Scan for the cell matching the given text and deliver its [X, Y] coordinate at center. 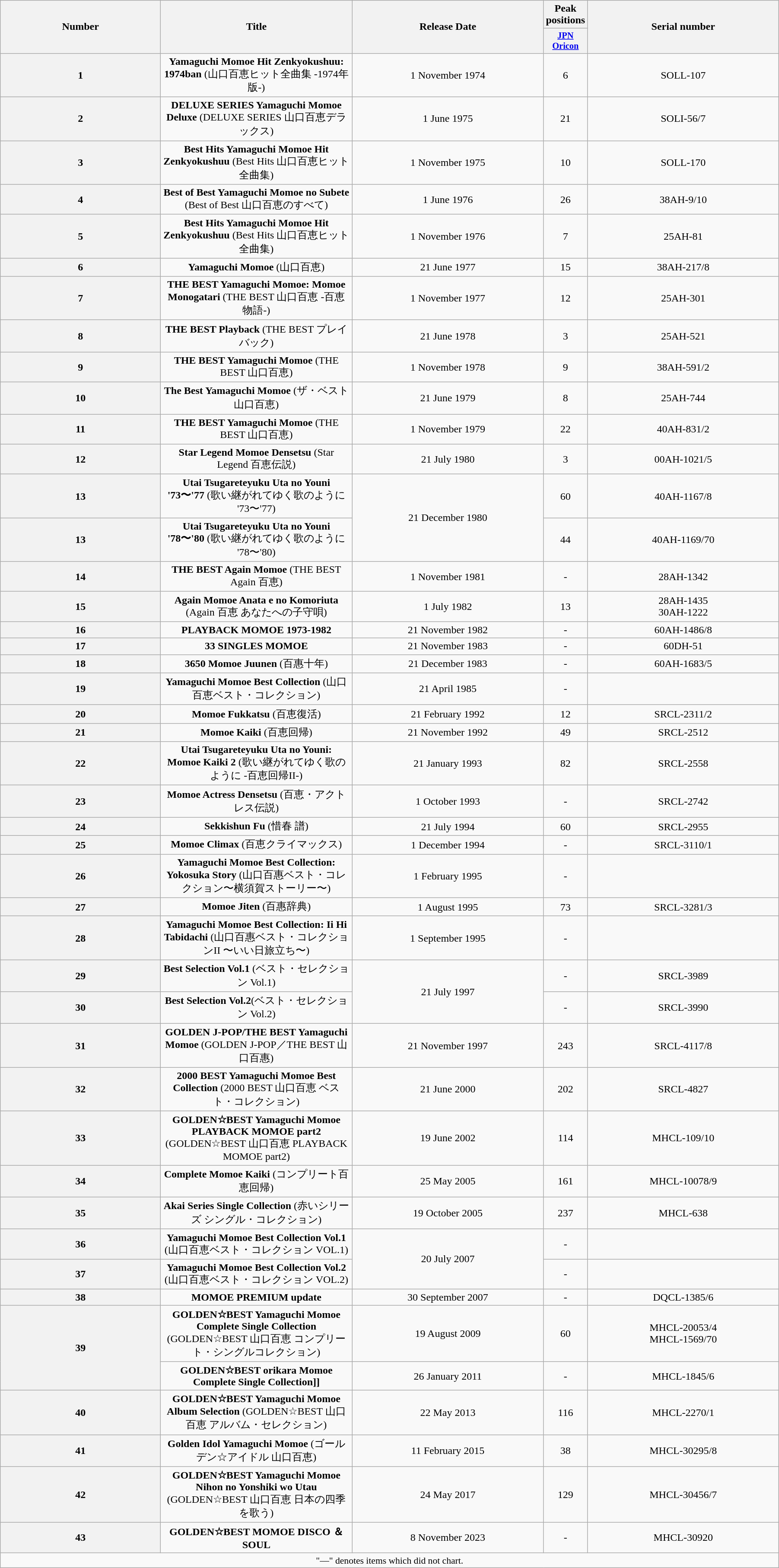
32 [80, 1089]
1 June 1976 [448, 200]
28AH-143530AH-1222 [684, 606]
21 December 1983 [448, 663]
28AH-1342 [684, 577]
1 November 1979 [448, 429]
116 [566, 1412]
PLAYBACK MOMOE 1973-1982 [257, 630]
82 [566, 764]
14 [80, 577]
40AH-831/2 [684, 429]
37 [80, 1274]
40 [80, 1412]
40AH-1167/8 [684, 496]
Star Legend Momoe Densetsu (Star Legend 百恵伝説) [257, 459]
22 May 2013 [448, 1412]
30 [80, 1008]
21 June 2000 [448, 1089]
SRCL-2512 [684, 733]
GOLDEN☆BEST orikara Momoe Complete Single Collection]] [257, 1376]
16 [80, 630]
GOLDEN☆BEST Yamaguchi Momoe Album Selection (GOLDEN☆BEST 山口百恵 アルバム・セレクション) [257, 1412]
25AH-744 [684, 398]
20 July 2007 [448, 1259]
1 September 1995 [448, 938]
21 November 1983 [448, 646]
Yamaguchi Momoe Hit Zenkyokushuu: 1974ban (山口百恵ヒット全曲集 -1974年版-) [257, 75]
1 June 1975 [448, 119]
THE BEST Again Momoe (THE BEST Again 百恵) [257, 577]
19 [80, 689]
SRCL-4117/8 [684, 1045]
MHCL-638 [684, 1213]
GOLDEN J-POP/THE BEST Yamaguchi Momoe (GOLDEN J-POP／THE BEST 山口百惠) [257, 1045]
24 May 2017 [448, 1495]
Momoe Jiten (百惠辞典) [257, 907]
1 November 1976 [448, 236]
SRCL-3110/1 [684, 845]
5 [80, 236]
44 [566, 540]
42 [80, 1495]
SRCL-4827 [684, 1089]
"—" denotes items which did not chart. [390, 1560]
60AH-1486/8 [684, 630]
17 [80, 646]
129 [566, 1495]
1 July 1982 [448, 606]
Momoe Kaiki (百恵回帰) [257, 733]
73 [566, 907]
The Best Yamaguchi Momoe (ザ・ベスト 山口百恵) [257, 398]
31 [80, 1045]
33 SINGLES MOMOE [257, 646]
18 [80, 663]
Sekkishun Fu (惜春 譜) [257, 827]
Yamaguchi Momoe (山口百恵) [257, 267]
237 [566, 1213]
2 [80, 119]
39 [80, 1348]
26 January 2011 [448, 1376]
2000 BEST Yamaguchi Momoe Best Collection (2000 BEST 山口百恵 ベスト・コレクション) [257, 1089]
SOLL-107 [684, 75]
MHCL-10078/9 [684, 1181]
Momoe Climax (百恵クライマックス) [257, 845]
SRCL-3990 [684, 1008]
Peak positions [566, 15]
MHCL-20053/4MHCL-1569/70 [684, 1333]
24 [80, 827]
25AH-521 [684, 336]
SRCL-3281/3 [684, 907]
MHCL-30456/7 [684, 1495]
GOLDEN☆BEST Yamaguchi Momoe Complete Single Collection (GOLDEN☆BEST 山口百恵 コンプリート・シングルコレクション) [257, 1333]
Momoe Actress Densetsu (百恵・アクトレス伝説) [257, 801]
19 August 2009 [448, 1333]
1 [80, 75]
MHCL-30295/8 [684, 1451]
Utai Tsugareteyuku Uta no Youni: Momoe Kaiki 2 (歌い継がれてゆく歌のように -百恵回帰II-) [257, 764]
25AH-301 [684, 298]
Yamaguchi Momoe Best Collection: Yokosuka Story (山口百惠ベスト・コレクション〜横須賀ストーリー〜) [257, 876]
Release Date [448, 27]
21 June 1978 [448, 336]
Best Selection Vol.1 (ベスト・セレクション Vol.1) [257, 976]
35 [80, 1213]
21 July 1994 [448, 827]
21 November 1982 [448, 630]
SOLL-170 [684, 162]
161 [566, 1181]
SRCL-3989 [684, 976]
Yamaguchi Momoe Best Collection (山口百恵ベスト・コレクション) [257, 689]
MHCL-30920 [684, 1538]
202 [566, 1089]
Title [257, 27]
Number [80, 27]
21 July 1997 [448, 992]
243 [566, 1045]
Again Momoe Anata e no Komoriuta (Again 百恵 あなたへの子守唄) [257, 606]
SRCL-2742 [684, 801]
Best of Best Yamaguchi Momoe no Subete (Best of Best 山口百恵のすべて) [257, 200]
Complete Momoe Kaiki (コンプリート百恵回帰) [257, 1181]
8 November 2023 [448, 1538]
33 [80, 1138]
30 September 2007 [448, 1297]
1 November 1977 [448, 298]
21 February 1992 [448, 714]
1 November 1981 [448, 577]
23 [80, 801]
MHCL-2270/1 [684, 1412]
MOMOE PREMIUM update [257, 1297]
GOLDEN☆BEST MOMOE DISCO ＆ SOUL [257, 1538]
21 June 1979 [448, 398]
38AH-217/8 [684, 267]
Utai Tsugareteyuku Uta no Youni '73〜'77 (歌い継がれてゆく歌のように '73〜'77) [257, 496]
21 December 1980 [448, 518]
1 August 1995 [448, 907]
41 [80, 1451]
21 April 1985 [448, 689]
36 [80, 1244]
SRCL-2558 [684, 764]
Best Selection Vol.2(ベスト・セレクション Vol.2) [257, 1008]
25 [80, 845]
MHCL-1845/6 [684, 1376]
114 [566, 1138]
60AH-1683/5 [684, 663]
THE BEST Yamaguchi Momoe: Momoe Monogatari (THE BEST 山口百恵 -百恵物語-) [257, 298]
38AH-9/10 [684, 200]
1 December 1994 [448, 845]
1 November 1974 [448, 75]
25AH-81 [684, 236]
11 [80, 429]
Golden Idol Yamaguchi Momoe (ゴールデン☆アイドル 山口百恵) [257, 1451]
4 [80, 200]
THE BEST Playback (THE BEST プレイバック) [257, 336]
40AH-1169/70 [684, 540]
1 November 1975 [448, 162]
GOLDEN☆BEST Yamaguchi Momoe PLAYBACK MOMOE part2 (GOLDEN☆BEST 山口百恵 PLAYBACK MOMOE part2) [257, 1138]
JPNOricon [566, 41]
21 November 1997 [448, 1045]
1 February 1995 [448, 876]
21 November 1992 [448, 733]
Yamaguchi Momoe Best Collection Vol.2 (山口百恵ベスト・コレクション VOL.2) [257, 1274]
29 [80, 976]
19 June 2002 [448, 1138]
DELUXE SERIES Yamaguchi Momoe Deluxe (DELUXE SERIES 山口百恵デラックス) [257, 119]
11 February 2015 [448, 1451]
MHCL-109/10 [684, 1138]
38AH-591/2 [684, 367]
SRCL-2955 [684, 827]
49 [566, 733]
28 [80, 938]
Yamaguchi Momoe Best Collection: Ii Hi Tabidachi (山口百惠ベスト・コレクションII 〜いい日旅立ち〜) [257, 938]
1 November 1978 [448, 367]
DQCL-1385/6 [684, 1297]
25 May 2005 [448, 1181]
Akai Series Single Collection (赤いシリーズ シングル・コレクション) [257, 1213]
1 October 1993 [448, 801]
43 [80, 1538]
Serial number [684, 27]
00AH-1021/5 [684, 459]
21 January 1993 [448, 764]
SRCL-2311/2 [684, 714]
SOLI-56/7 [684, 119]
27 [80, 907]
60DH-51 [684, 646]
3650 Momoe Juunen (百惠十年) [257, 663]
19 October 2005 [448, 1213]
20 [80, 714]
Momoe Fukkatsu (百恵復活) [257, 714]
34 [80, 1181]
21 June 1977 [448, 267]
Utai Tsugareteyuku Uta no Youni '78〜'80 (歌い継がれてゆく歌のように '78〜'80) [257, 540]
GOLDEN☆BEST Yamaguchi Momoe Nihon no Yonshiki wo Utau (GOLDEN☆BEST 山口百恵 日本の四季を歌う) [257, 1495]
Yamaguchi Momoe Best Collection Vol.1 (山口百恵ベスト・コレクション VOL.1) [257, 1244]
21 July 1980 [448, 459]
